Detect which cell encompasses the target text, then output its (X, Y) center coordinate. 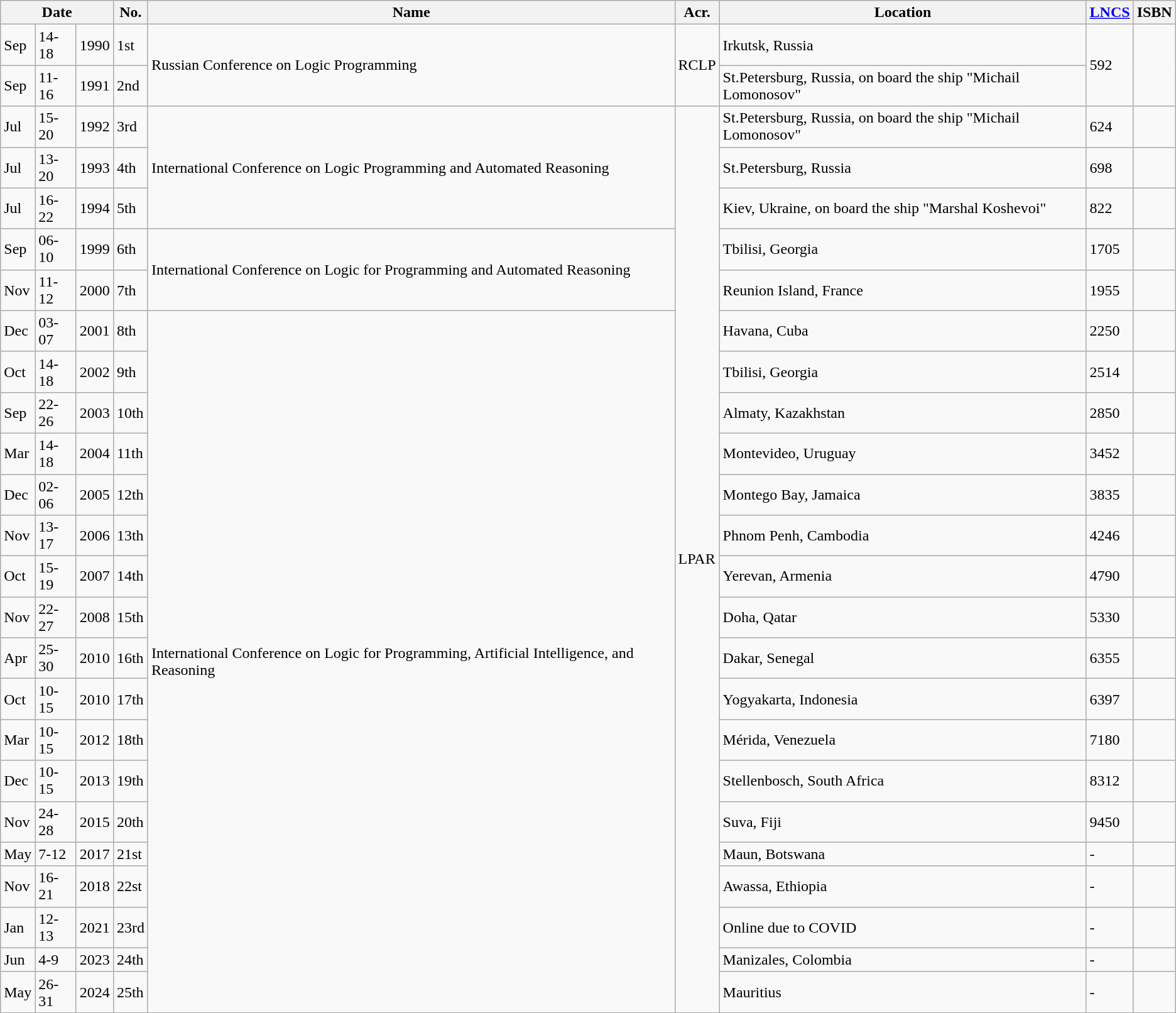
Stellenbosch, South Africa (903, 780)
2005 (94, 494)
Maun, Botswana (903, 854)
Awassa, Ethiopia (903, 886)
24th (131, 960)
02-06 (55, 494)
Yogyakarta, Indonesia (903, 699)
822 (1109, 209)
2018 (94, 886)
16-21 (55, 886)
1st (131, 45)
23rd (131, 928)
12-13 (55, 928)
Russian Conference on Logic Programming (411, 65)
15th (131, 617)
1955 (1109, 290)
2nd (131, 85)
Reunion Island, France (903, 290)
Jan (18, 928)
Dakar, Senegal (903, 659)
2001 (94, 331)
06-10 (55, 249)
22-27 (55, 617)
16th (131, 659)
6th (131, 249)
25-30 (55, 659)
2002 (94, 372)
4790 (1109, 577)
11th (131, 454)
22st (131, 886)
14th (131, 577)
13-20 (55, 167)
8th (131, 331)
4-9 (55, 960)
11-16 (55, 85)
Acr. (697, 13)
21st (131, 854)
Mauritius (903, 992)
International Conference on Logic for Programming and Automated Reasoning (411, 270)
624 (1109, 127)
2013 (94, 780)
12th (131, 494)
698 (1109, 167)
No. (131, 13)
25th (131, 992)
5330 (1109, 617)
Montego Bay, Jamaica (903, 494)
Irkutsk, Russia (903, 45)
Jun (18, 960)
Yerevan, Armenia (903, 577)
7th (131, 290)
Montevideo, Uruguay (903, 454)
2006 (94, 535)
2015 (94, 822)
Online due to COVID (903, 928)
6397 (1109, 699)
International Conference on Logic for Programming, Artificial Intelligence, and Reasoning (411, 661)
Phnom Penh, Cambodia (903, 535)
Havana, Cuba (903, 331)
2514 (1109, 372)
Suva, Fiji (903, 822)
2004 (94, 454)
1994 (94, 209)
20th (131, 822)
3452 (1109, 454)
2021 (94, 928)
17th (131, 699)
Apr (18, 659)
Manizales, Colombia (903, 960)
1705 (1109, 249)
15-19 (55, 577)
26-31 (55, 992)
2250 (1109, 331)
LPAR (697, 559)
9th (131, 372)
22-26 (55, 412)
LNCS (1109, 13)
1993 (94, 167)
3835 (1109, 494)
18th (131, 740)
Date (57, 13)
7180 (1109, 740)
15-20 (55, 127)
4th (131, 167)
2017 (94, 854)
St.Petersburg, Russia (903, 167)
4246 (1109, 535)
1991 (94, 85)
24-28 (55, 822)
2023 (94, 960)
13-17 (55, 535)
RCLP (697, 65)
ISBN (1155, 13)
Doha, Qatar (903, 617)
5th (131, 209)
Name (411, 13)
11-12 (55, 290)
2000 (94, 290)
9450 (1109, 822)
Location (903, 13)
Mérida, Venezuela (903, 740)
3rd (131, 127)
2008 (94, 617)
2024 (94, 992)
2003 (94, 412)
Kiev, Ukraine, on board the ship "Marshal Koshevoi" (903, 209)
6355 (1109, 659)
1992 (94, 127)
Almaty, Kazakhstan (903, 412)
International Conference on Logic Programming and Automated Reasoning (411, 167)
592 (1109, 65)
16-22 (55, 209)
7-12 (55, 854)
19th (131, 780)
1999 (94, 249)
10th (131, 412)
2012 (94, 740)
1990 (94, 45)
8312 (1109, 780)
13th (131, 535)
2007 (94, 577)
03-07 (55, 331)
2850 (1109, 412)
